Detect which cell encompasses the target text, then output its (X, Y) center coordinate. 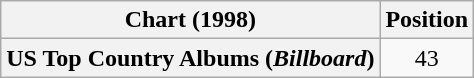
43 (427, 58)
US Top Country Albums (Billboard) (190, 58)
Position (427, 20)
Chart (1998) (190, 20)
